Extract the (x, y) coordinate from the center of the cell holding the provided text.  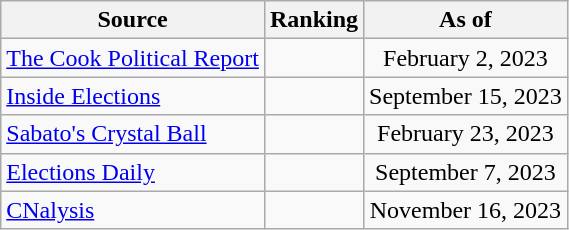
February 2, 2023 (466, 58)
Elections Daily (133, 172)
September 15, 2023 (466, 96)
As of (466, 20)
The Cook Political Report (133, 58)
Ranking (314, 20)
February 23, 2023 (466, 134)
Sabato's Crystal Ball (133, 134)
Inside Elections (133, 96)
CNalysis (133, 210)
September 7, 2023 (466, 172)
Source (133, 20)
November 16, 2023 (466, 210)
